Extract the (X, Y) coordinate from the center of the cell holding the provided text.  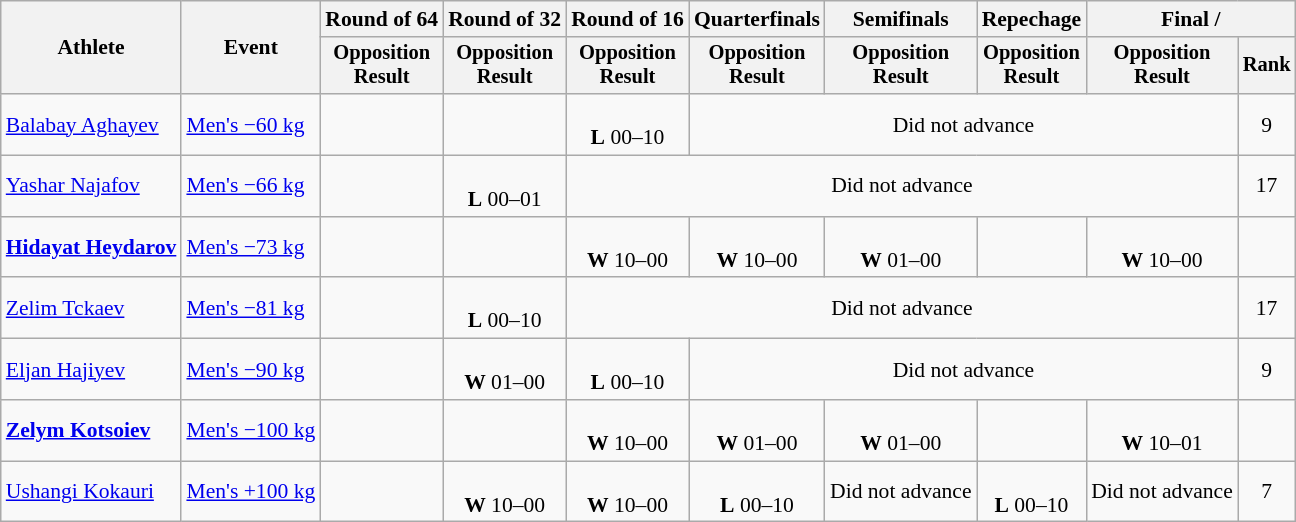
Men's −60 kg (250, 124)
Round of 16 (628, 19)
Round of 32 (504, 19)
7 (1267, 492)
Ushangi Kokauri (92, 492)
Quarterfinals (757, 19)
Balabay Aghayev (92, 124)
Event (250, 48)
Final / (1190, 19)
Men's −81 kg (250, 308)
Zelym Kotsoiev (92, 430)
Zelim Tckaev (92, 308)
Men's −100 kg (250, 430)
Athlete (92, 48)
Men's +100 kg (250, 492)
Eljan Hajiyev (92, 370)
L 00–01 (504, 186)
Men's −73 kg (250, 248)
Semifinals (901, 19)
Hidayat Heydarov (92, 248)
Repechage (1032, 19)
Men's −90 kg (250, 370)
Men's −66 kg (250, 186)
Yashar Najafov (92, 186)
Round of 64 (382, 19)
Rank (1267, 66)
W 10–01 (1162, 430)
